Find where the given text appears and provide that cell's center as [X, Y] coordinate. 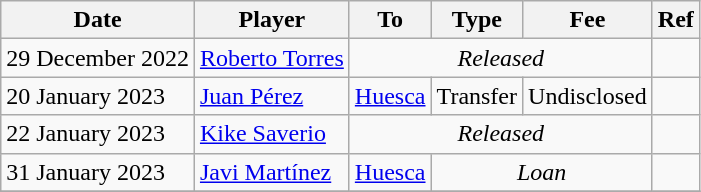
Fee [588, 20]
To [390, 20]
Kike Saverio [272, 134]
29 December 2022 [98, 58]
Undisclosed [588, 96]
Player [272, 20]
Ref [676, 20]
Transfer [477, 96]
Loan [542, 172]
Roberto Torres [272, 58]
20 January 2023 [98, 96]
31 January 2023 [98, 172]
22 January 2023 [98, 134]
Javi Martínez [272, 172]
Juan Pérez [272, 96]
Date [98, 20]
Type [477, 20]
